Identify which cell holds the provided text, then report its (X, Y) central coordinate. 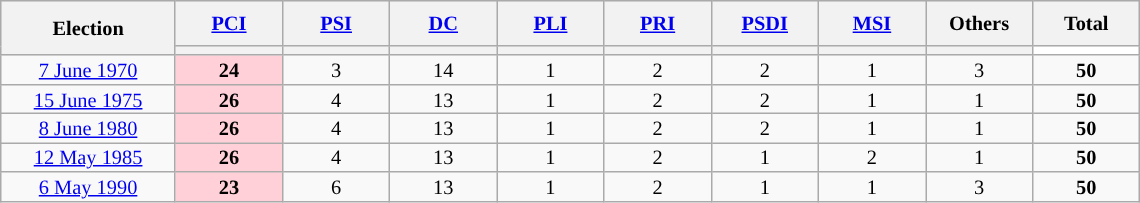
6 (336, 186)
7 June 1970 (88, 70)
PSDI (764, 22)
MSI (872, 22)
Others (980, 22)
12 May 1985 (88, 156)
PLI (550, 22)
24 (228, 70)
DC (444, 22)
PCI (228, 22)
15 June 1975 (88, 98)
PSI (336, 22)
Election (88, 28)
23 (228, 186)
6 May 1990 (88, 186)
8 June 1980 (88, 128)
Total (1086, 22)
PRI (658, 22)
14 (444, 70)
